From the cell containing the given text, extract its center point as [X, Y] coordinate. 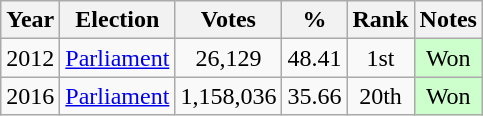
% [314, 20]
1,158,036 [228, 96]
Notes [448, 20]
20th [380, 96]
26,129 [228, 58]
2012 [30, 58]
1st [380, 58]
Votes [228, 20]
2016 [30, 96]
Election [118, 20]
35.66 [314, 96]
48.41 [314, 58]
Year [30, 20]
Rank [380, 20]
